Return (x, y) of the center of cell containing provided text 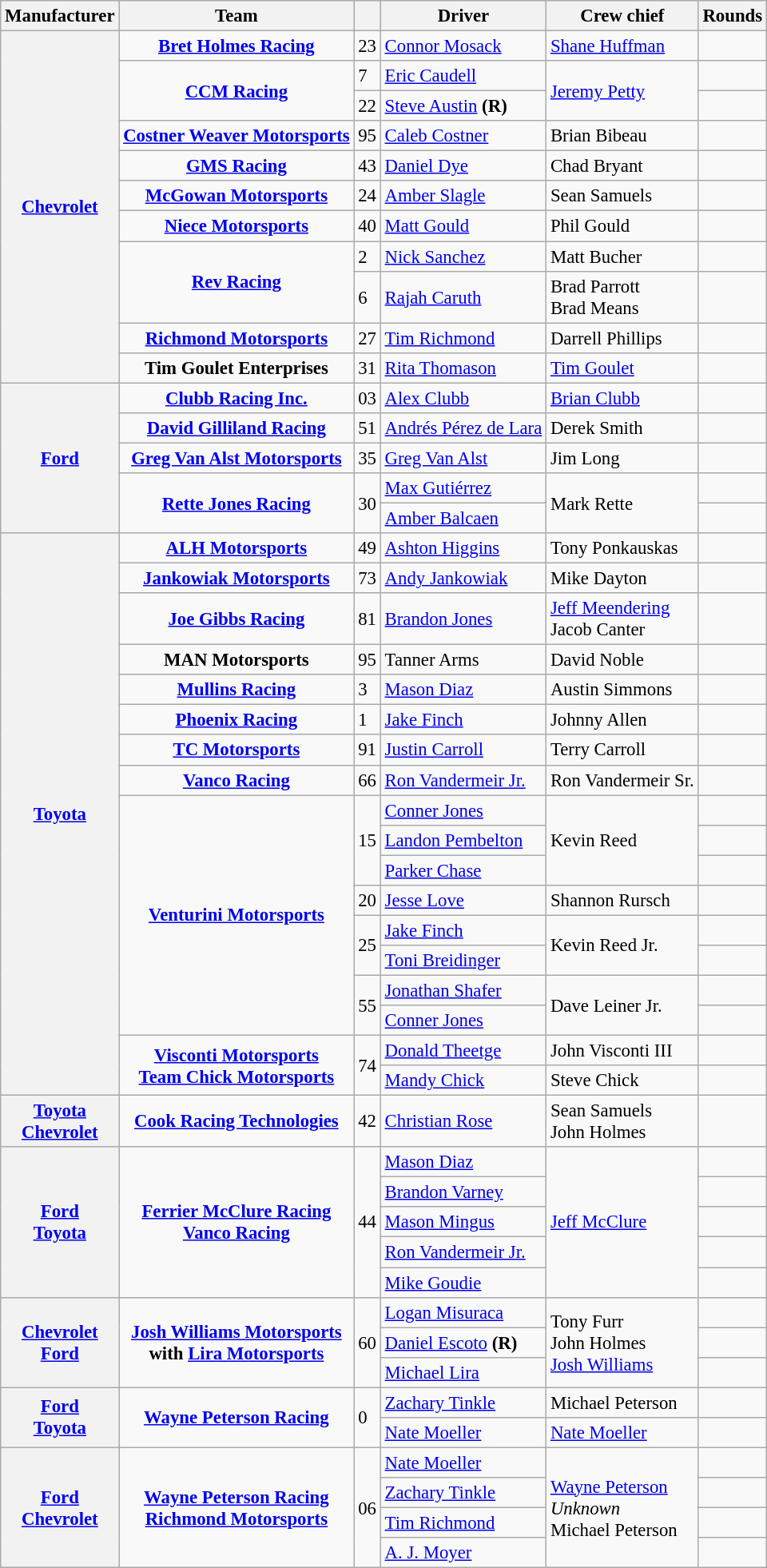
Bret Holmes Racing (236, 46)
Cook Racing Technologies (236, 1122)
Mullins Racing (236, 690)
Brian Bibeau (623, 136)
06 (368, 1507)
42 (368, 1122)
Ferrier McClure Racing Vanco Racing (236, 1222)
Austin Simmons (623, 690)
Parker Chase (463, 870)
Joe Gibbs Racing (236, 619)
Rounds (732, 16)
23 (368, 46)
Josh Williams Motorsports with Lira Motorsports (236, 1343)
Tony Furr John Holmes Josh Williams (623, 1343)
Andrés Pérez de Lara (463, 428)
TC Motorsports (236, 750)
Mandy Chick (463, 1080)
Tony Ponkauskas (623, 548)
03 (368, 398)
Phil Gould (623, 226)
Wayne Peterson Racing Richmond Motorsports (236, 1507)
Kevin Reed Jr. (623, 945)
Jeff McClure (623, 1222)
Daniel Escoto (R) (463, 1343)
Ford Chevrolet (60, 1507)
Rajah Caruth (463, 297)
MAN Motorsports (236, 660)
CCM Racing (236, 91)
Logan Misuraca (463, 1312)
Shannon Rursch (623, 901)
Chevrolet (60, 208)
Connor Mosack (463, 46)
91 (368, 750)
31 (368, 368)
25 (368, 945)
7 (368, 76)
Vanco Racing (236, 780)
Mike Goudie (463, 1283)
Ashton Higgins (463, 548)
15 (368, 841)
Shane Huffman (623, 46)
55 (368, 1005)
22 (368, 106)
Mike Dayton (623, 579)
David Gilliland Racing (236, 428)
40 (368, 226)
Brian Clubb (623, 398)
Donald Theetge (463, 1051)
Max Gutiérrez (463, 488)
Ron Vandermeir Sr. (623, 780)
1 (368, 720)
McGowan Motorsports (236, 196)
Visconti Motorsports Team Chick Motorsports (236, 1066)
GMS Racing (236, 166)
60 (368, 1343)
Greg Van Alst (463, 458)
Richmond Motorsports (236, 338)
Terry Carroll (623, 750)
Daniel Dye (463, 166)
Tim Goulet (623, 368)
John Visconti III (623, 1051)
24 (368, 196)
Niece Motorsports (236, 226)
Costner Weaver Motorsports (236, 136)
Derek Smith (623, 428)
Wayne Peterson Racing (236, 1418)
74 (368, 1066)
Phoenix Racing (236, 720)
David Noble (623, 660)
Matt Gould (463, 226)
Greg Van Alst Motorsports (236, 458)
Justin Carroll (463, 750)
30 (368, 503)
43 (368, 166)
Chevrolet Ford (60, 1343)
2 (368, 257)
Christian Rose (463, 1122)
Ford (60, 458)
Nick Sanchez (463, 257)
3 (368, 690)
Caleb Costner (463, 136)
Jesse Love (463, 901)
Brandon Varney (463, 1192)
Rette Jones Racing (236, 503)
73 (368, 579)
35 (368, 458)
Manufacturer (60, 16)
Team (236, 16)
Dave Leiner Jr. (623, 1005)
Jankowiak Motorsports (236, 579)
Andy Jankowiak (463, 579)
Darrell Phillips (623, 338)
6 (368, 297)
Toni Breidinger (463, 961)
Crew chief (623, 16)
Steve Austin (R) (463, 106)
Jeremy Petty (623, 91)
0 (368, 1418)
Rita Thomason (463, 368)
20 (368, 901)
Wayne Peterson Unknown Michael Peterson (623, 1507)
Driver (463, 16)
Clubb Racing Inc. (236, 398)
Eric Caudell (463, 76)
Toyota (60, 814)
51 (368, 428)
Kevin Reed (623, 841)
Tim Goulet Enterprises (236, 368)
Michael Peterson (623, 1403)
Amber Balcaen (463, 518)
Jim Long (623, 458)
Amber Slagle (463, 196)
Sean Samuels John Holmes (623, 1122)
Jeff Meendering Jacob Canter (623, 619)
Johnny Allen (623, 720)
Steve Chick (623, 1080)
81 (368, 619)
Tanner Arms (463, 660)
Alex Clubb (463, 398)
Jonathan Shafer (463, 990)
Chad Bryant (623, 166)
A. J. Moyer (463, 1553)
Landon Pembelton (463, 840)
Brandon Jones (463, 619)
27 (368, 338)
49 (368, 548)
Mark Rette (623, 503)
Sean Samuels (623, 196)
Mason Mingus (463, 1222)
66 (368, 780)
Toyota Chevrolet (60, 1122)
Rev Racing (236, 282)
Matt Bucher (623, 257)
ALH Motorsports (236, 548)
Brad Parrott Brad Means (623, 297)
Venturini Motorsports (236, 916)
44 (368, 1222)
Michael Lira (463, 1372)
